Extract the (x, y) coordinate from the center of the cell holding the provided text.  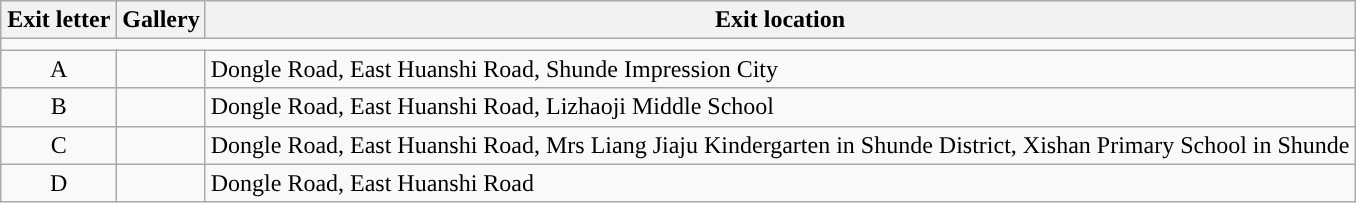
Dongle Road, East Huanshi Road, Lizhaoji Middle School (780, 107)
Dongle Road, East Huanshi Road, Shunde Impression City (780, 69)
Dongle Road, East Huanshi Road (780, 183)
Gallery (161, 20)
A (59, 69)
B (59, 107)
Exit location (780, 20)
D (59, 183)
Exit letter (59, 20)
C (59, 145)
Dongle Road, East Huanshi Road, Mrs Liang Jiaju Kindergarten in Shunde District, Xishan Primary School in Shunde (780, 145)
